For the text-containing cell, return its midpoint in [X, Y] coordinate format. 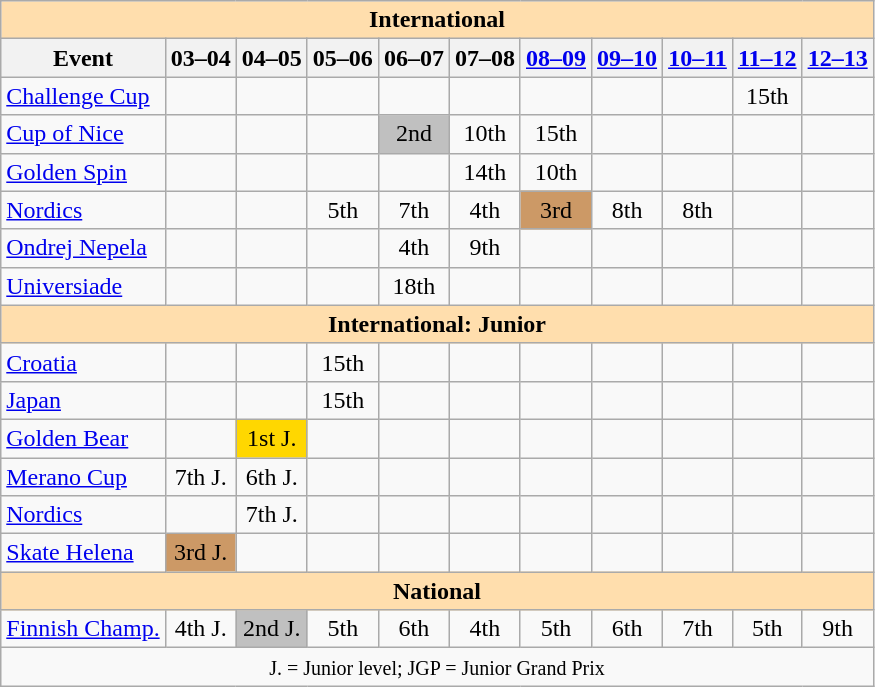
International [437, 20]
04–05 [272, 58]
10–11 [698, 58]
Golden Bear [83, 438]
Skate Helena [83, 553]
Merano Cup [83, 477]
Cup of Nice [83, 134]
Croatia [83, 362]
Universiade [83, 286]
Finnish Champ. [83, 629]
1st J. [272, 438]
3rd J. [200, 553]
International: Junior [437, 324]
J. = Junior level; JGP = Junior Grand Prix [437, 667]
05–06 [342, 58]
18th [414, 286]
09–10 [628, 58]
4th J. [200, 629]
07–08 [484, 58]
08–09 [556, 58]
11–12 [767, 58]
6th J. [272, 477]
Challenge Cup [83, 96]
Event [83, 58]
2nd [414, 134]
03–04 [200, 58]
Ondrej Nepela [83, 248]
06–07 [414, 58]
14th [484, 172]
Japan [83, 400]
12–13 [838, 58]
2nd J. [272, 629]
National [437, 591]
3rd [556, 210]
Golden Spin [83, 172]
